Search for the cell housing the specified text and yield its (X, Y) center coordinate. 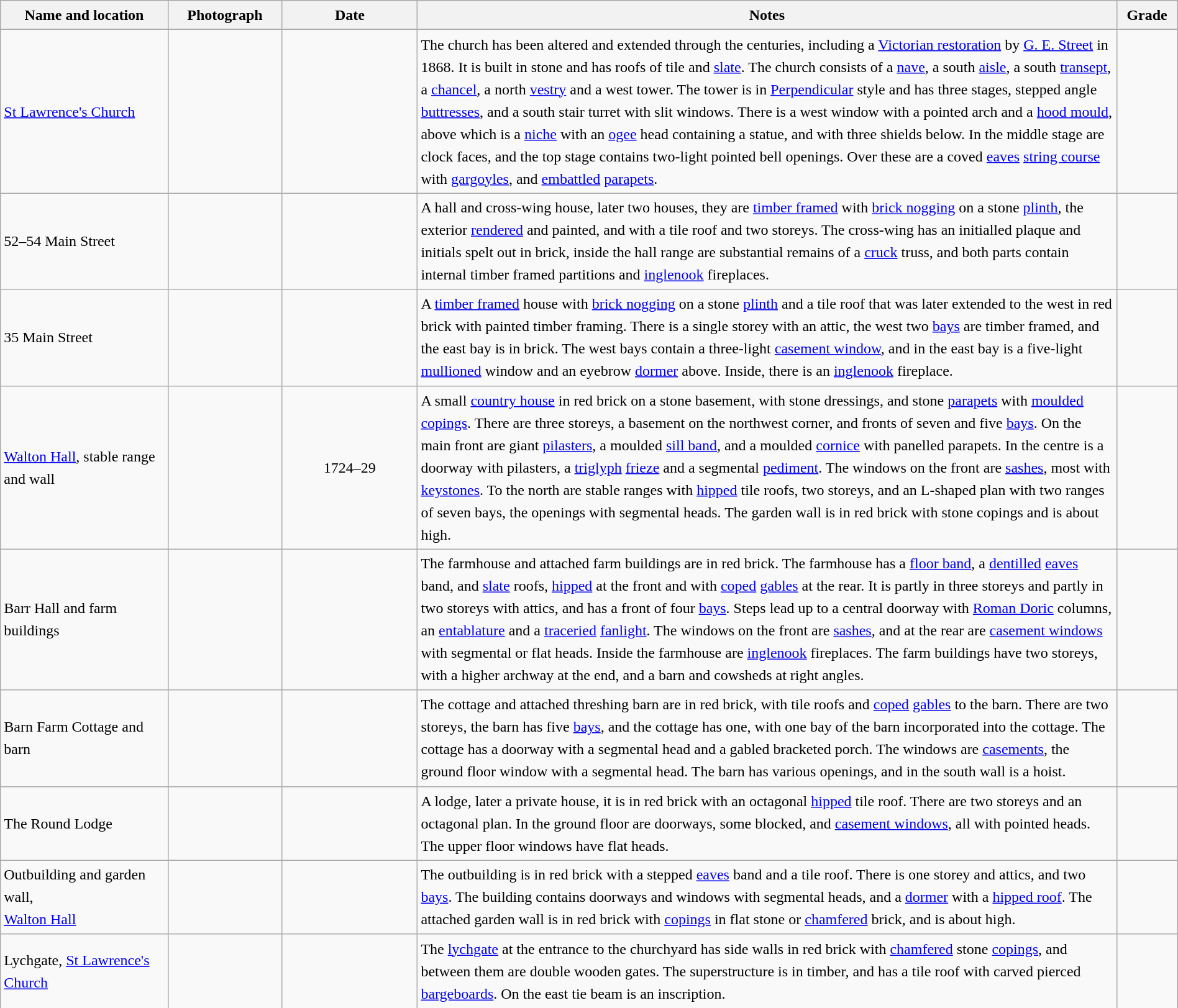
Lychgate, St Lawrence's Church (84, 971)
Date (350, 15)
Walton Hall, stable range and wall (84, 467)
Grade (1147, 15)
The Round Lodge (84, 824)
52–54 Main Street (84, 241)
Notes (767, 15)
Name and location (84, 15)
Outbuilding and garden wall,Walton Hall (84, 897)
St Lawrence's Church (84, 112)
Photograph (225, 15)
1724–29 (350, 467)
35 Main Street (84, 338)
Barn Farm Cottage and barn (84, 738)
Barr Hall and farm buildings (84, 620)
